Output the (X, Y) coordinate of the center of the cell containing the given text.  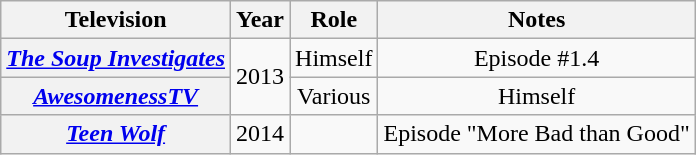
Year (260, 20)
Various (334, 96)
Teen Wolf (116, 134)
The Soup Investigates (116, 58)
2014 (260, 134)
Television (116, 20)
Notes (536, 20)
Role (334, 20)
Episode #1.4 (536, 58)
Episode "More Bad than Good" (536, 134)
AwesomenessTV (116, 96)
2013 (260, 77)
